Find where the given text appears and provide that cell's center as (x, y) coordinate. 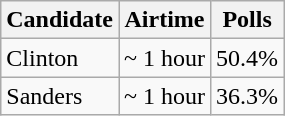
Airtime (164, 20)
50.4% (248, 58)
Clinton (60, 58)
Candidate (60, 20)
36.3% (248, 96)
Sanders (60, 96)
Polls (248, 20)
